Identify which cell holds the provided text, then report its [X, Y] central coordinate. 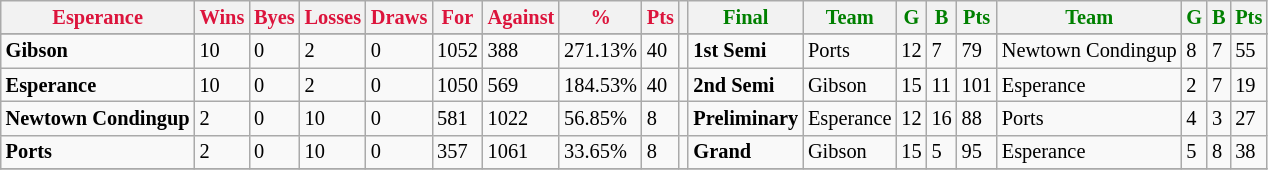
Draws [399, 17]
11 [942, 85]
1022 [522, 118]
33.65% [600, 152]
Against [522, 17]
16 [942, 118]
Wins [222, 17]
88 [977, 118]
388 [522, 51]
19 [1248, 85]
Grand [746, 152]
1061 [522, 152]
Losses [333, 17]
55 [1248, 51]
101 [977, 85]
Byes [274, 17]
1st Semi [746, 51]
1052 [457, 51]
2nd Semi [746, 85]
3 [1218, 118]
79 [977, 51]
1050 [457, 85]
184.53% [600, 85]
95 [977, 152]
27 [1248, 118]
% [600, 17]
357 [457, 152]
Preliminary [746, 118]
Final [746, 17]
For [457, 17]
569 [522, 85]
56.85% [600, 118]
4 [1195, 118]
271.13% [600, 51]
38 [1248, 152]
581 [457, 118]
